Scan for the cell matching the given text and deliver its [X, Y] coordinate at center. 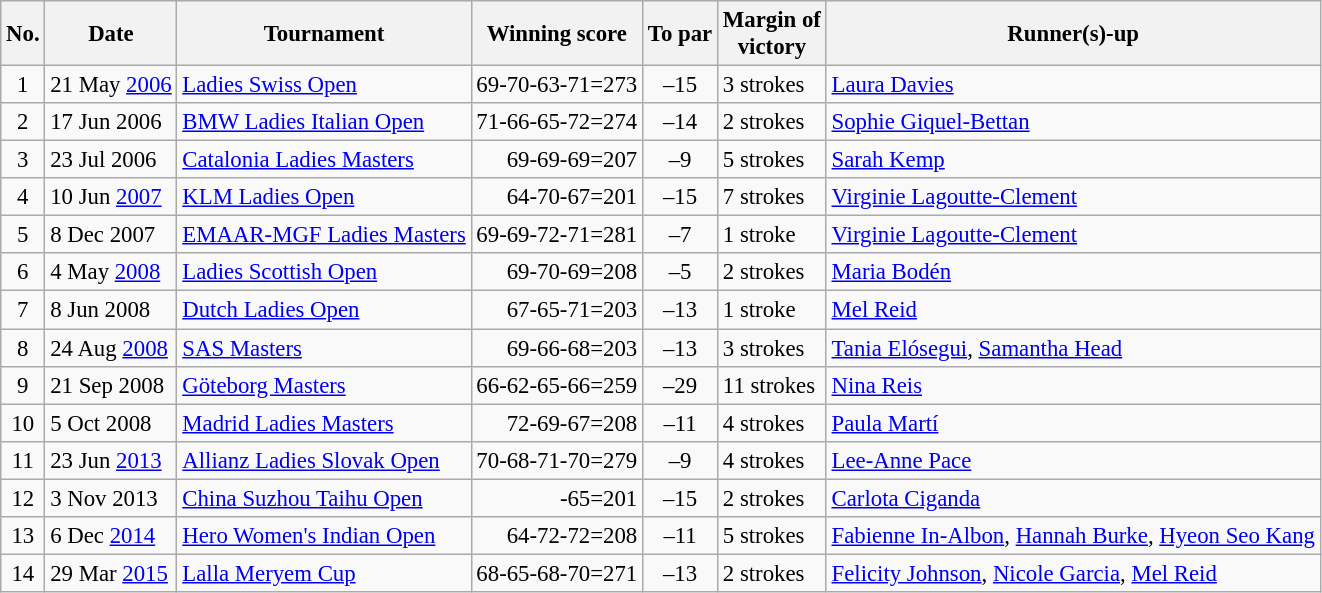
17 Jun 2006 [111, 122]
Dutch Ladies Open [324, 310]
23 Jul 2006 [111, 160]
SAS Masters [324, 348]
10 [23, 423]
China Suzhou Taihu Open [324, 498]
71-66-65-72=274 [557, 122]
Paula Martí [1073, 423]
72-69-67=208 [557, 423]
Winning score [557, 34]
Mel Reid [1073, 310]
–14 [680, 122]
8 Jun 2008 [111, 310]
69-70-69=208 [557, 273]
64-72-72=208 [557, 536]
11 [23, 460]
9 [23, 385]
Felicity Johnson, Nicole Garcia, Mel Reid [1073, 573]
Tournament [324, 34]
6 [23, 273]
8 Dec 2007 [111, 235]
Maria Bodén [1073, 273]
3 Nov 2013 [111, 498]
14 [23, 573]
Hero Women's Indian Open [324, 536]
Runner(s)-up [1073, 34]
11 strokes [772, 385]
Tania Elósegui, Samantha Head [1073, 348]
12 [23, 498]
66-62-65-66=259 [557, 385]
7 [23, 310]
13 [23, 536]
Nina Reis [1073, 385]
Ladies Scottish Open [324, 273]
69-70-63-71=273 [557, 85]
1 [23, 85]
Sarah Kemp [1073, 160]
68-65-68-70=271 [557, 573]
Göteborg Masters [324, 385]
69-66-68=203 [557, 348]
10 Jun 2007 [111, 197]
6 Dec 2014 [111, 536]
29 Mar 2015 [111, 573]
To par [680, 34]
Lee-Anne Pace [1073, 460]
Ladies Swiss Open [324, 85]
–5 [680, 273]
KLM Ladies Open [324, 197]
5 [23, 235]
Margin ofvictory [772, 34]
67-65-71=203 [557, 310]
5 Oct 2008 [111, 423]
Fabienne In-Albon, Hannah Burke, Hyeon Seo Kang [1073, 536]
Laura Davies [1073, 85]
Catalonia Ladies Masters [324, 160]
70-68-71-70=279 [557, 460]
3 [23, 160]
2 [23, 122]
BMW Ladies Italian Open [324, 122]
Allianz Ladies Slovak Open [324, 460]
21 May 2006 [111, 85]
23 Jun 2013 [111, 460]
24 Aug 2008 [111, 348]
8 [23, 348]
64-70-67=201 [557, 197]
–7 [680, 235]
Carlota Ciganda [1073, 498]
Lalla Meryem Cup [324, 573]
69-69-72-71=281 [557, 235]
Sophie Giquel-Bettan [1073, 122]
-65=201 [557, 498]
Date [111, 34]
No. [23, 34]
21 Sep 2008 [111, 385]
EMAAR-MGF Ladies Masters [324, 235]
69-69-69=207 [557, 160]
7 strokes [772, 197]
Madrid Ladies Masters [324, 423]
4 [23, 197]
4 May 2008 [111, 273]
–29 [680, 385]
